Find where the given text appears and provide that cell's center as (X, Y) coordinate. 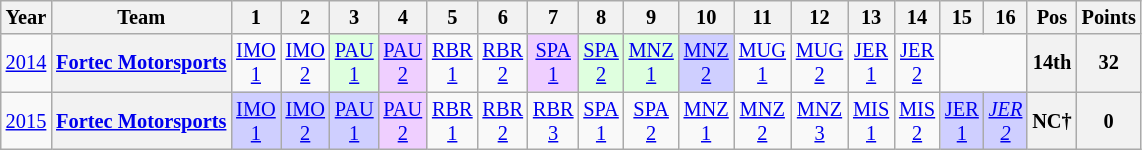
15 (962, 17)
10 (706, 17)
2014 (26, 63)
12 (820, 17)
5 (452, 17)
Points (1109, 17)
MUG2 (820, 63)
RBR3 (553, 121)
14 (917, 17)
2 (306, 17)
6 (503, 17)
2015 (26, 121)
9 (652, 17)
MIS2 (917, 121)
7 (553, 17)
0 (1109, 121)
1 (256, 17)
13 (871, 17)
8 (600, 17)
Pos (1052, 17)
Year (26, 17)
32 (1109, 63)
4 (402, 17)
3 (354, 17)
MNZ3 (820, 121)
MIS1 (871, 121)
Team (141, 17)
16 (1006, 17)
NC† (1052, 121)
11 (762, 17)
14th (1052, 63)
MUG1 (762, 63)
